For the text-containing cell, return its midpoint in (x, y) coordinate format. 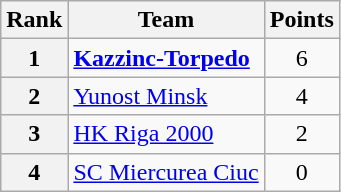
Team (166, 20)
3 (34, 134)
Kazzinc-Torpedo (166, 58)
Yunost Minsk (166, 96)
6 (302, 58)
SC Miercurea Ciuc (166, 172)
Rank (34, 20)
1 (34, 58)
HK Riga 2000 (166, 134)
Points (302, 20)
0 (302, 172)
